Determine the [x, y] coordinate at the center of the cell enclosing the given text.  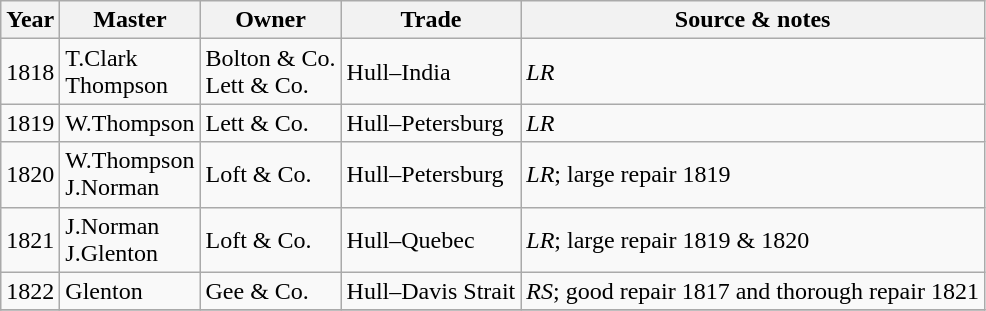
Owner [270, 20]
Year [30, 20]
T.ClarkThompson [130, 72]
J.NormanJ.Glenton [130, 240]
1821 [30, 240]
Hull–Davis Strait [431, 291]
RS; good repair 1817 and thorough repair 1821 [753, 291]
1818 [30, 72]
Bolton & Co.Lett & Co. [270, 72]
Trade [431, 20]
W.ThompsonJ.Norman [130, 174]
Glenton [130, 291]
LR; large repair 1819 [753, 174]
Gee & Co. [270, 291]
Hull–Quebec [431, 240]
1822 [30, 291]
Master [130, 20]
1819 [30, 123]
Hull–India [431, 72]
W.Thompson [130, 123]
Source & notes [753, 20]
1820 [30, 174]
LR; large repair 1819 & 1820 [753, 240]
Lett & Co. [270, 123]
